Scan for the cell matching the given text and deliver its (x, y) coordinate at center. 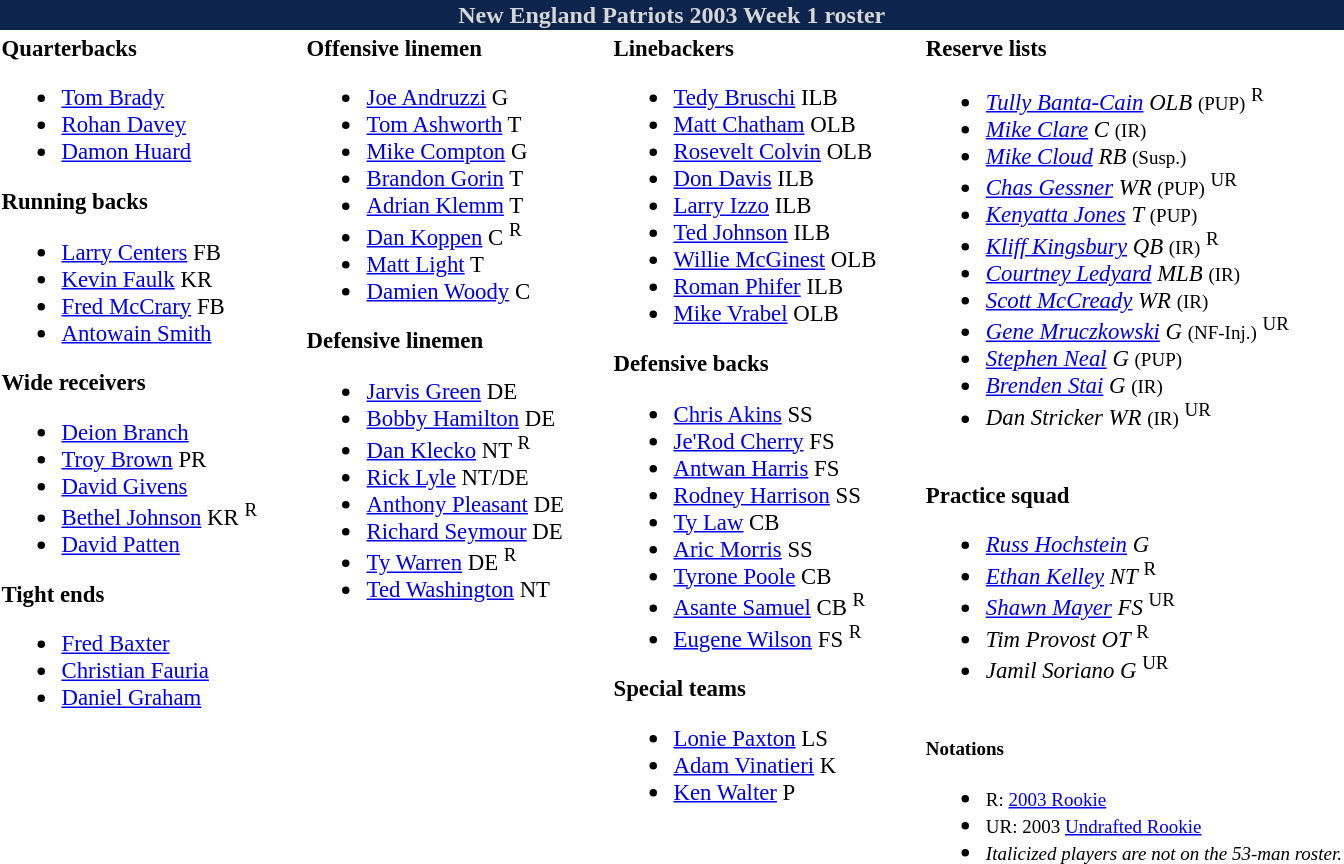
New England Patriots 2003 Week 1 roster (672, 15)
